Locate the cell with the specified text and output its [x, y] center coordinate. 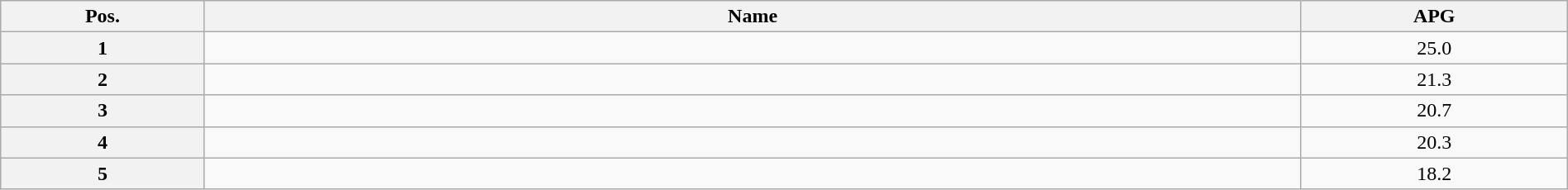
APG [1434, 17]
1 [103, 48]
2 [103, 79]
3 [103, 111]
25.0 [1434, 48]
21.3 [1434, 79]
4 [103, 142]
20.3 [1434, 142]
18.2 [1434, 173]
20.7 [1434, 111]
Name [753, 17]
5 [103, 173]
Pos. [103, 17]
